Detect which cell encompasses the target text, then output its [X, Y] center coordinate. 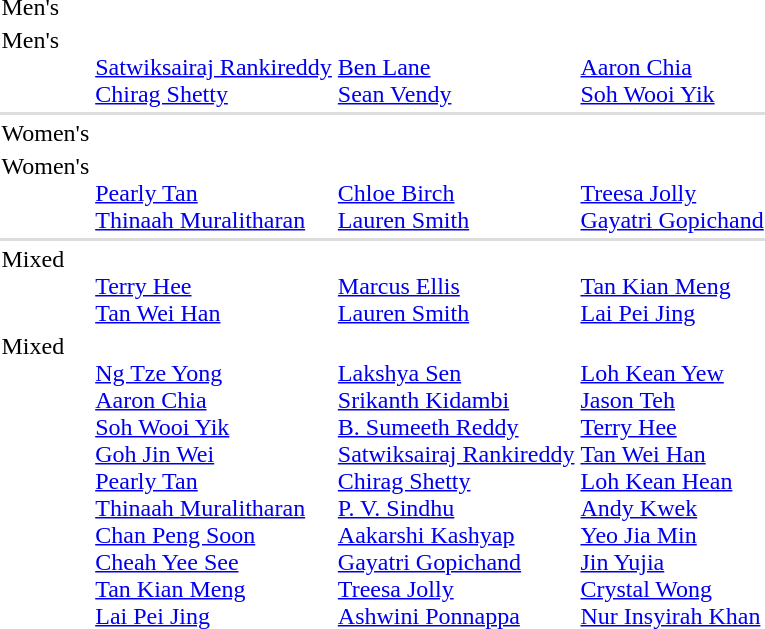
Aaron ChiaSoh Wooi Yik [672, 67]
Treesa JollyGayatri Gopichand [672, 193]
Pearly TanThinaah Muralitharan [214, 193]
Satwiksairaj RankireddyChirag Shetty [214, 67]
Chloe BirchLauren Smith [456, 193]
Mixed [46, 286]
Marcus EllisLauren Smith [456, 286]
Ben LaneSean Vendy [456, 67]
Terry HeeTan Wei Han [214, 286]
Men's [46, 67]
Tan Kian MengLai Pei Jing [672, 286]
